Pinpoint the cell where the given text exists, returning its (X, Y) midpoint coordinate. 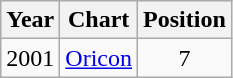
7 (185, 58)
Year (30, 20)
2001 (30, 58)
Position (185, 20)
Oricon (99, 58)
Chart (99, 20)
